Scan for the cell matching the given text and deliver its [X, Y] coordinate at center. 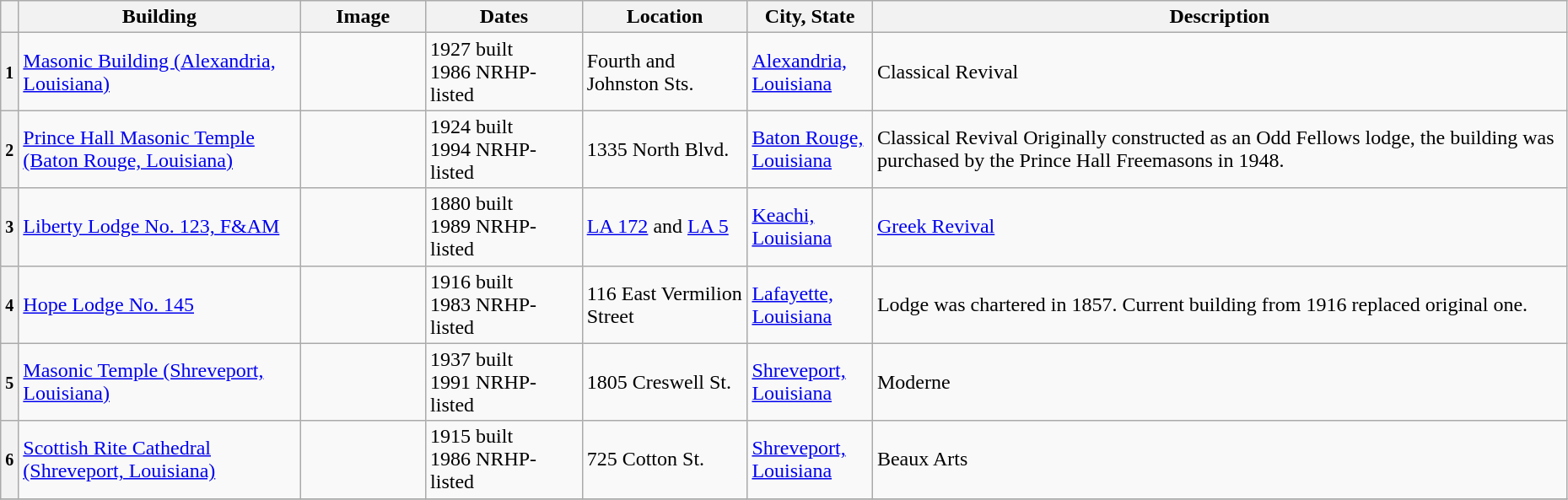
Masonic Temple (Shreveport, Louisiana) [159, 382]
1 [10, 72]
Keachi, Louisiana [810, 227]
Location [665, 17]
City, State [810, 17]
Lafayette, Louisiana [810, 304]
1805 Creswell St. [665, 382]
Dates [504, 17]
4 [10, 304]
5 [10, 382]
1924 built1994 NRHP-listed [504, 149]
1916 built1983 NRHP-listed [504, 304]
725 Cotton St. [665, 460]
Liberty Lodge No. 123, F&AM [159, 227]
Scottish Rite Cathedral (Shreveport, Louisiana) [159, 460]
Beaux Arts [1220, 460]
Alexandria, Louisiana [810, 72]
1937 built1991 NRHP-listed [504, 382]
Greek Revival [1220, 227]
Building [159, 17]
Description [1220, 17]
Masonic Building (Alexandria, Louisiana) [159, 72]
Hope Lodge No. 145 [159, 304]
LA 172 and LA 5 [665, 227]
1880 built1989 NRHP-listed [504, 227]
Lodge was chartered in 1857. Current building from 1916 replaced original one. [1220, 304]
3 [10, 227]
Image [363, 17]
Baton Rouge, Louisiana [810, 149]
1915 built1986 NRHP-listed [504, 460]
6 [10, 460]
Fourth and Johnston Sts. [665, 72]
Classical Revival [1220, 72]
1335 North Blvd. [665, 149]
Classical Revival Originally constructed as an Odd Fellows lodge, the building was purchased by the Prince Hall Freemasons in 1948. [1220, 149]
Prince Hall Masonic Temple (Baton Rouge, Louisiana) [159, 149]
Moderne [1220, 382]
116 East Vermilion Street [665, 304]
1927 built1986 NRHP-listed [504, 72]
2 [10, 149]
